Return the (X, Y) coordinate for the center point of the cell that contains the specified text.  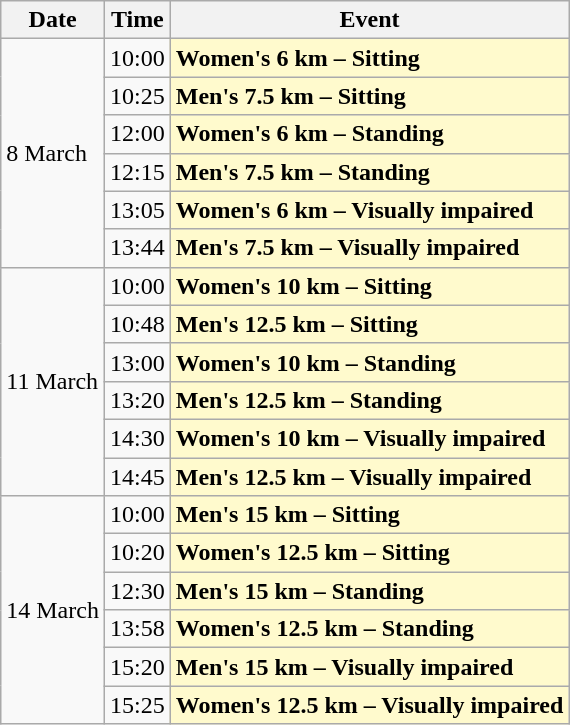
13:58 (137, 629)
10:48 (137, 324)
Women's 12.5 km – Visually impaired (370, 705)
Event (370, 20)
Women's 6 km – Sitting (370, 58)
13:20 (137, 400)
Women's 12.5 km – Standing (370, 629)
13:00 (137, 362)
13:44 (137, 248)
12:15 (137, 172)
Women's 12.5 km – Sitting (370, 553)
12:30 (137, 591)
Women's 6 km – Standing (370, 134)
Men's 12.5 km – Standing (370, 400)
Women's 10 km – Standing (370, 362)
Men's 12.5 km – Sitting (370, 324)
14 March (53, 610)
14:45 (137, 477)
15:20 (137, 667)
Men's 7.5 km – Sitting (370, 96)
Time (137, 20)
Men's 7.5 km – Standing (370, 172)
Men's 15 km – Sitting (370, 515)
Women's 6 km – Visually impaired (370, 210)
15:25 (137, 705)
8 March (53, 153)
14:30 (137, 438)
12:00 (137, 134)
Men's 15 km – Standing (370, 591)
Women's 10 km – Sitting (370, 286)
Men's 7.5 km – Visually impaired (370, 248)
10:25 (137, 96)
Date (53, 20)
Women's 10 km – Visually impaired (370, 438)
10:20 (137, 553)
Men's 15 km – Visually impaired (370, 667)
Men's 12.5 km – Visually impaired (370, 477)
13:05 (137, 210)
11 March (53, 381)
